Capture the cell that displays the provided text and extract its (x, y) central coordinate. 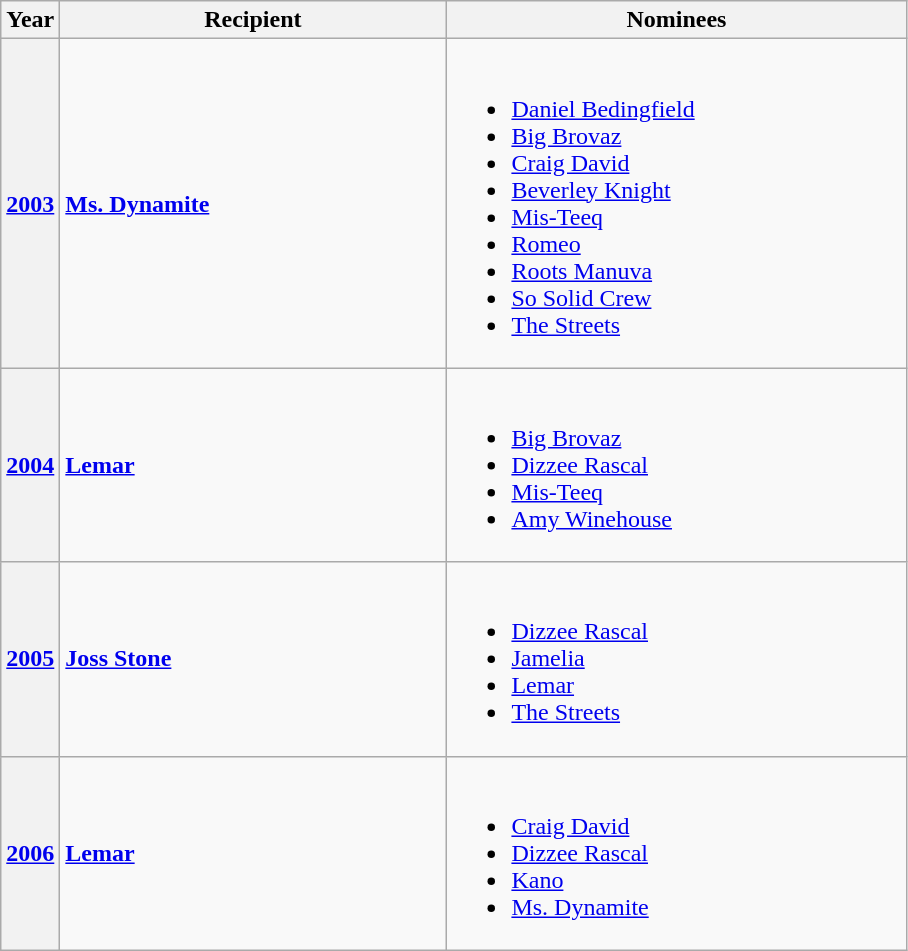
2004 (30, 465)
Year (30, 20)
2003 (30, 204)
2006 (30, 853)
Ms. Dynamite (253, 204)
2005 (30, 659)
Nominees (676, 20)
Recipient (253, 20)
Dizzee RascalJameliaLemarThe Streets (676, 659)
Big BrovazDizzee RascalMis-TeeqAmy Winehouse (676, 465)
Craig DavidDizzee RascalKanoMs. Dynamite (676, 853)
Daniel BedingfieldBig BrovazCraig DavidBeverley KnightMis-TeeqRomeoRoots ManuvaSo Solid CrewThe Streets (676, 204)
Joss Stone (253, 659)
